Find where the given text appears and provide that cell's center as [X, Y] coordinate. 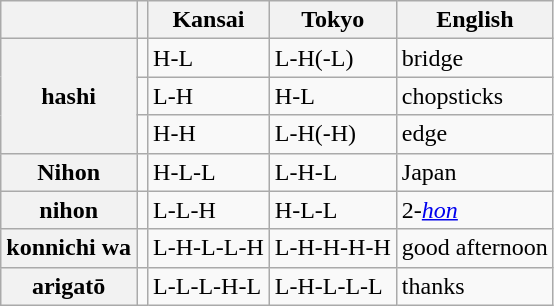
Japan [474, 172]
Nihon [69, 172]
nihon [69, 210]
English [474, 20]
Tokyo [332, 20]
chopsticks [474, 96]
konnichi wa [69, 248]
L-H-L-L-L [332, 286]
thanks [474, 286]
hashi [69, 96]
L-H(-H) [332, 134]
L-H-L [332, 172]
bridge [474, 58]
L-H [209, 96]
L-H-L-L-H [209, 248]
2-hon [474, 210]
Kansai [209, 20]
L-L-H [209, 210]
L-H-H-H-H [332, 248]
arigatō [69, 286]
L-L-L-H-L [209, 286]
good afternoon [474, 248]
H-H [209, 134]
edge [474, 134]
L-H(-L) [332, 58]
